Identify which cell holds the provided text, then report its [X, Y] central coordinate. 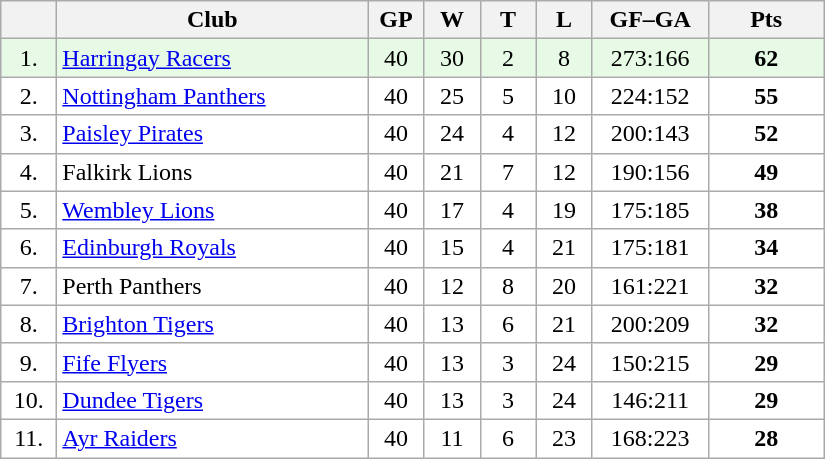
200:143 [650, 134]
200:209 [650, 324]
5. [29, 210]
Perth Panthers [212, 286]
4. [29, 172]
2 [508, 58]
Ayr Raiders [212, 438]
Fife Flyers [212, 362]
Brighton Tigers [212, 324]
L [564, 20]
19 [564, 210]
146:211 [650, 400]
Paisley Pirates [212, 134]
168:223 [650, 438]
GF–GA [650, 20]
175:185 [650, 210]
Dundee Tigers [212, 400]
5 [508, 96]
190:156 [650, 172]
7 [508, 172]
Falkirk Lions [212, 172]
7. [29, 286]
GP [396, 20]
Pts [766, 20]
10. [29, 400]
23 [564, 438]
273:166 [650, 58]
Wembley Lions [212, 210]
38 [766, 210]
9. [29, 362]
Harringay Racers [212, 58]
34 [766, 248]
161:221 [650, 286]
224:152 [650, 96]
1. [29, 58]
49 [766, 172]
17 [452, 210]
Nottingham Panthers [212, 96]
150:215 [650, 362]
11 [452, 438]
8. [29, 324]
Edinburgh Royals [212, 248]
W [452, 20]
62 [766, 58]
2. [29, 96]
55 [766, 96]
20 [564, 286]
25 [452, 96]
175:181 [650, 248]
T [508, 20]
6. [29, 248]
15 [452, 248]
28 [766, 438]
3. [29, 134]
Club [212, 20]
10 [564, 96]
52 [766, 134]
11. [29, 438]
30 [452, 58]
